Output the (X, Y) coordinate of the center of the cell containing the given text.  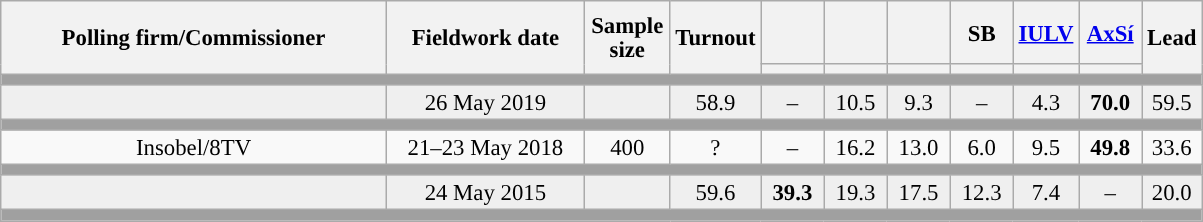
400 (627, 148)
6.0 (982, 148)
Lead (1172, 38)
59.5 (1172, 102)
12.3 (982, 194)
33.6 (1172, 148)
24 May 2015 (485, 194)
Polling firm/Commissioner (194, 38)
SB (982, 32)
70.0 (1110, 102)
10.5 (856, 102)
Turnout (716, 38)
9.3 (918, 102)
13.0 (918, 148)
? (716, 148)
AxSí (1110, 32)
Sample size (627, 38)
16.2 (856, 148)
49.8 (1110, 148)
26 May 2019 (485, 102)
17.5 (918, 194)
Insobel/8TV (194, 148)
39.3 (792, 194)
7.4 (1046, 194)
21–23 May 2018 (485, 148)
20.0 (1172, 194)
19.3 (856, 194)
9.5 (1046, 148)
IULV (1046, 32)
58.9 (716, 102)
4.3 (1046, 102)
59.6 (716, 194)
Fieldwork date (485, 38)
